Detect which cell encompasses the target text, then output its (x, y) center coordinate. 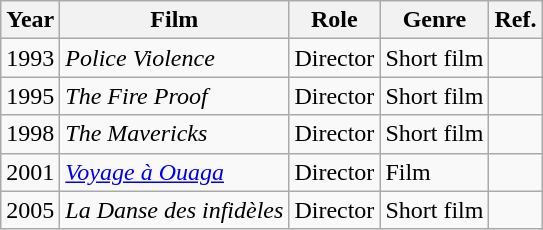
2005 (30, 210)
1998 (30, 134)
Police Violence (174, 58)
1993 (30, 58)
Role (334, 20)
Genre (434, 20)
Voyage à Ouaga (174, 172)
Ref. (516, 20)
The Fire Proof (174, 96)
Year (30, 20)
2001 (30, 172)
The Mavericks (174, 134)
La Danse des infidèles (174, 210)
1995 (30, 96)
